Determine the [X, Y] coordinate at the center of the cell enclosing the given text.  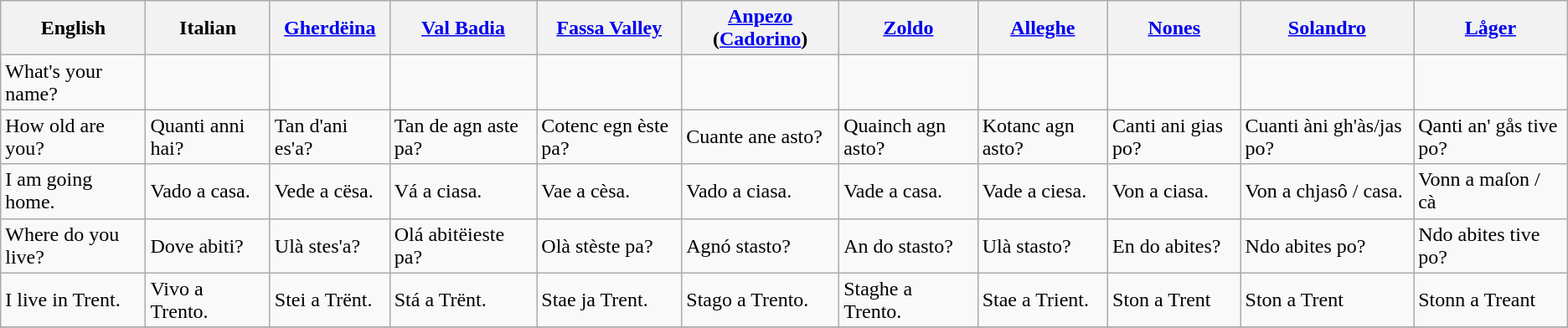
Cuante ane asto? [761, 137]
Quainch agn asto? [908, 137]
Gherdëina [330, 28]
Ndo abites tive po? [1491, 246]
Vado a casa. [208, 191]
Stonn a Treant [1491, 300]
Quanti anni hai? [208, 137]
Qanti an' gås tive po? [1491, 137]
An do stasto? [908, 246]
Anpezo (Cadorino) [761, 28]
Nones [1174, 28]
Val Badia [463, 28]
Stae a Trient. [1042, 300]
How old are you? [74, 137]
Vade a ciesa. [1042, 191]
Vae a cèsa. [610, 191]
Stá a Trënt. [463, 300]
Solandro [1327, 28]
Staghe a Trento. [908, 300]
Tan d'ani es'a? [330, 137]
I am going home. [74, 191]
Alleghe [1042, 28]
Von a chjasô / casa. [1327, 191]
Ndo abites po? [1327, 246]
Olà stèste pa? [610, 246]
Vá a ciasa. [463, 191]
Låger [1491, 28]
Cotenc egn èste pa? [610, 137]
Cuanti àni gh'às/jas po? [1327, 137]
Vonn a maſon / cà [1491, 191]
I live in Trent. [74, 300]
Vade a casa. [908, 191]
Agnó stasto? [761, 246]
Fassa Valley [610, 28]
Ulà stasto? [1042, 246]
Where do you live? [74, 246]
Canti ani gias po? [1174, 137]
Von a ciasa. [1174, 191]
English [74, 28]
What's your name? [74, 82]
En do abites? [1174, 246]
Zoldo [908, 28]
Ulà stes'a? [330, 246]
Vivo a Trento. [208, 300]
Vado a ciasa. [761, 191]
Tan de agn aste pa? [463, 137]
Kotanc agn asto? [1042, 137]
Stei a Trënt. [330, 300]
Stago a Trento. [761, 300]
Italian [208, 28]
Olá abitëieste pa? [463, 246]
Dove abiti? [208, 246]
Vede a cësa. [330, 191]
Stae ja Trent. [610, 300]
